Pinpoint the cell where the given text exists, returning its (x, y) midpoint coordinate. 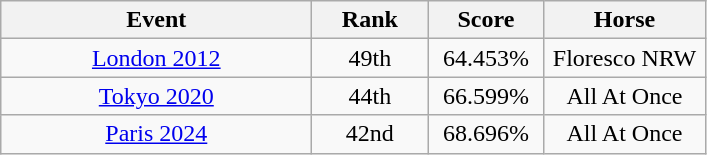
Score (486, 20)
64.453% (486, 58)
Paris 2024 (156, 134)
68.696% (486, 134)
49th (370, 58)
Floresco NRW (624, 58)
66.599% (486, 96)
Event (156, 20)
Rank (370, 20)
44th (370, 96)
Horse (624, 20)
Tokyo 2020 (156, 96)
London 2012 (156, 58)
42nd (370, 134)
